For the text-containing cell, return its midpoint in [x, y] coordinate format. 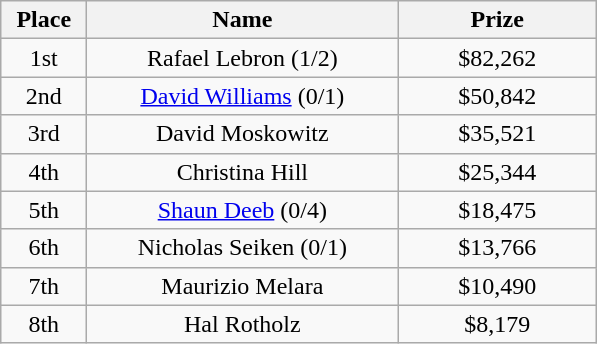
$35,521 [498, 134]
4th [44, 172]
$8,179 [498, 324]
$82,262 [498, 58]
Hal Rotholz [242, 324]
$13,766 [498, 248]
Rafael Lebron (1/2) [242, 58]
Christina Hill [242, 172]
Prize [498, 20]
$25,344 [498, 172]
$10,490 [498, 286]
2nd [44, 96]
Shaun Deeb (0/4) [242, 210]
$50,842 [498, 96]
Nicholas Seiken (0/1) [242, 248]
David Williams (0/1) [242, 96]
Place [44, 20]
8th [44, 324]
$18,475 [498, 210]
David Moskowitz [242, 134]
5th [44, 210]
7th [44, 286]
6th [44, 248]
Maurizio Melara [242, 286]
1st [44, 58]
3rd [44, 134]
Name [242, 20]
